Extract the [x, y] coordinate from the center of the cell holding the provided text.  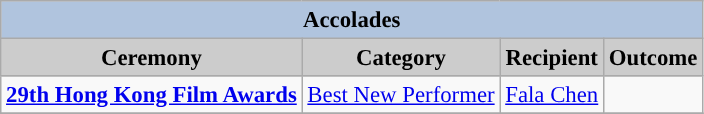
Category [401, 58]
Accolades [352, 20]
Fala Chen [552, 95]
Outcome [654, 58]
29th Hong Kong Film Awards [152, 95]
Recipient [552, 58]
Best New Performer [401, 95]
Ceremony [152, 58]
